Pinpoint the cell where the given text exists, returning its [x, y] midpoint coordinate. 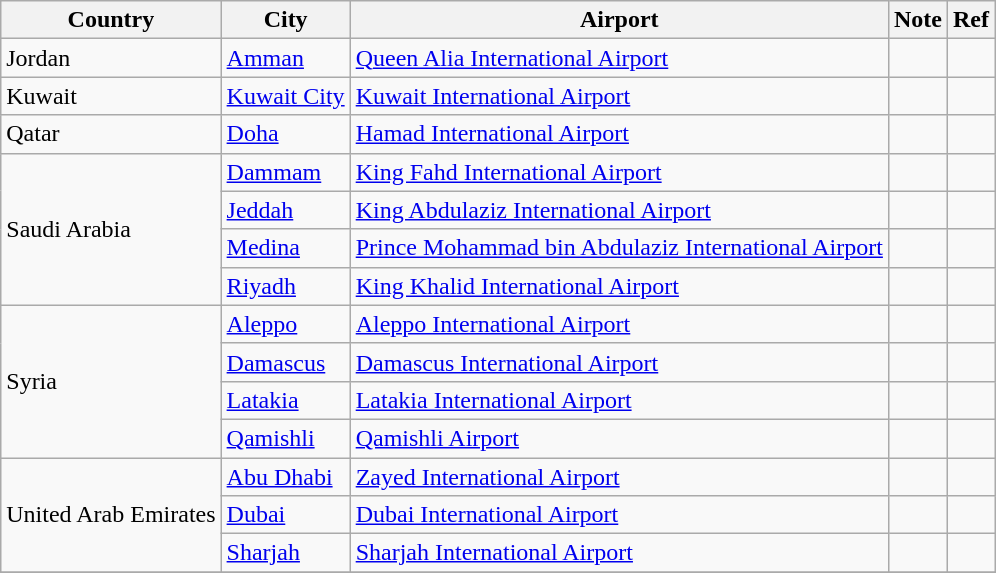
Ref [970, 20]
Latakia International Airport [619, 400]
Syria [111, 381]
Aleppo International Airport [619, 324]
Queen Alia International Airport [619, 58]
King Fahd International Airport [619, 172]
King Abdulaziz International Airport [619, 210]
Abu Dhabi [286, 477]
Saudi Arabia [111, 229]
Note [918, 20]
Qamishli Airport [619, 438]
Jeddah [286, 210]
Qamishli [286, 438]
Sharjah [286, 553]
Kuwait [111, 96]
Dammam [286, 172]
Jordan [111, 58]
United Arab Emirates [111, 515]
Prince Mohammad bin Abdulaziz International Airport [619, 248]
Aleppo [286, 324]
Qatar [111, 134]
City [286, 20]
Country [111, 20]
Sharjah International Airport [619, 553]
Amman [286, 58]
Dubai International Airport [619, 515]
Kuwait City [286, 96]
Doha [286, 134]
Latakia [286, 400]
Dubai [286, 515]
Kuwait International Airport [619, 96]
Medina [286, 248]
Damascus [286, 362]
Hamad International Airport [619, 134]
Riyadh [286, 286]
King Khalid International Airport [619, 286]
Damascus International Airport [619, 362]
Airport [619, 20]
Zayed International Airport [619, 477]
